Return the (x, y) coordinate for the center point of the cell that contains the specified text.  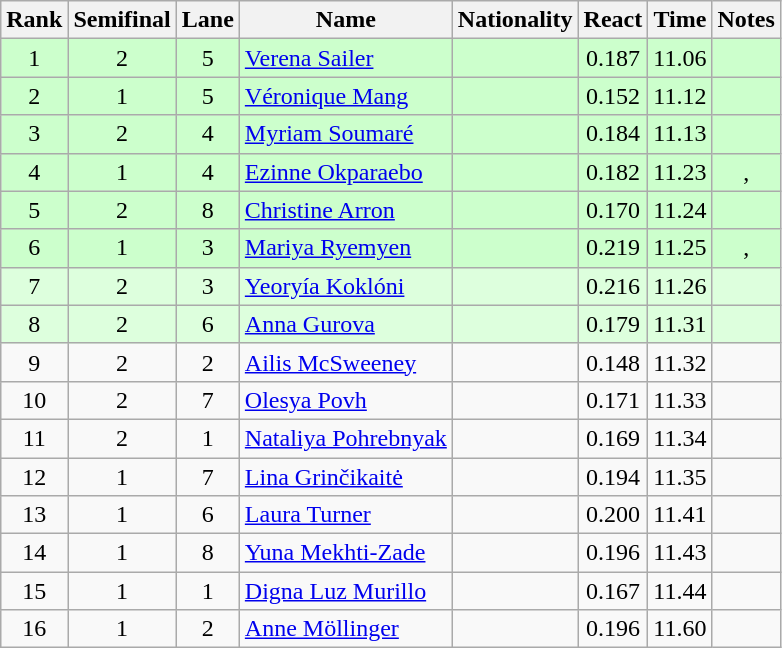
0.170 (613, 210)
11.24 (680, 210)
0.187 (613, 58)
11.60 (680, 629)
Notes (746, 20)
Mariya Ryemyen (346, 248)
12 (34, 477)
Laura Turner (346, 515)
0.169 (613, 438)
16 (34, 629)
11.44 (680, 591)
React (613, 20)
Lina Grinčikaitė (346, 477)
Semifinal (122, 20)
11.43 (680, 553)
Verena Sailer (346, 58)
Digna Luz Murillo (346, 591)
Lane (208, 20)
9 (34, 362)
Name (346, 20)
11.31 (680, 324)
11.23 (680, 172)
0.152 (613, 96)
Anne Möllinger (346, 629)
0.184 (613, 134)
0.167 (613, 591)
0.194 (613, 477)
11.41 (680, 515)
11.34 (680, 438)
Nataliya Pohrebnyak (346, 438)
10 (34, 400)
Anna Gurova (346, 324)
Yeoryía Koklóni (346, 286)
Nationality (515, 20)
14 (34, 553)
Yuna Mekhti-Zade (346, 553)
0.179 (613, 324)
11.06 (680, 58)
Christine Arron (346, 210)
11.33 (680, 400)
Rank (34, 20)
15 (34, 591)
0.219 (613, 248)
11.25 (680, 248)
Ailis McSweeney (346, 362)
11.35 (680, 477)
Myriam Soumaré (346, 134)
0.171 (613, 400)
Olesya Povh (346, 400)
13 (34, 515)
11.12 (680, 96)
11.26 (680, 286)
11 (34, 438)
0.216 (613, 286)
11.13 (680, 134)
Véronique Mang (346, 96)
0.200 (613, 515)
Time (680, 20)
Ezinne Okparaebo (346, 172)
0.148 (613, 362)
11.32 (680, 362)
0.182 (613, 172)
